Return (x, y) of the center of cell containing provided text 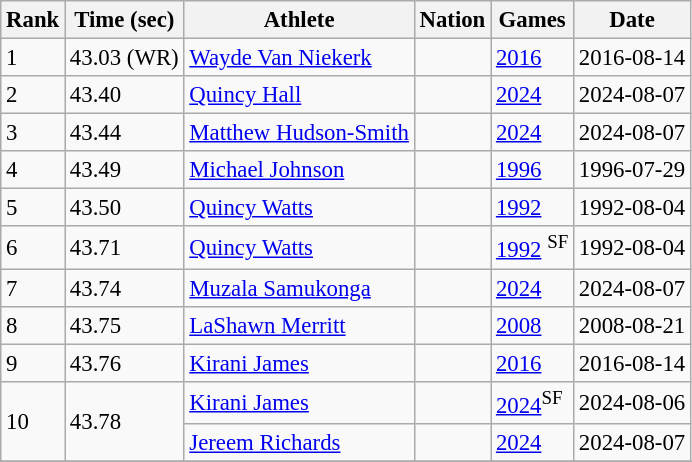
43.40 (124, 95)
Michael Johnson (299, 170)
43.74 (124, 288)
6 (33, 247)
3 (33, 133)
2024SF (532, 402)
Wayde Van Niekerk (299, 58)
Quincy Hall (299, 95)
43.50 (124, 208)
2024-08-06 (632, 402)
Date (632, 20)
10 (33, 421)
1996 (532, 170)
7 (33, 288)
8 (33, 325)
LaShawn Merritt (299, 325)
1 (33, 58)
Matthew Hudson-Smith (299, 133)
43.78 (124, 421)
43.76 (124, 363)
Rank (33, 20)
1996-07-29 (632, 170)
Jereem Richards (299, 443)
Athlete (299, 20)
Games (532, 20)
Muzala Samukonga (299, 288)
2008-08-21 (632, 325)
2 (33, 95)
Time (sec) (124, 20)
4 (33, 170)
9 (33, 363)
43.75 (124, 325)
1992 (532, 208)
1992 SF (532, 247)
Nation (452, 20)
43.49 (124, 170)
43.44 (124, 133)
43.71 (124, 247)
5 (33, 208)
2008 (532, 325)
43.03 (WR) (124, 58)
